Locate the cell with the specified text and output its [X, Y] center coordinate. 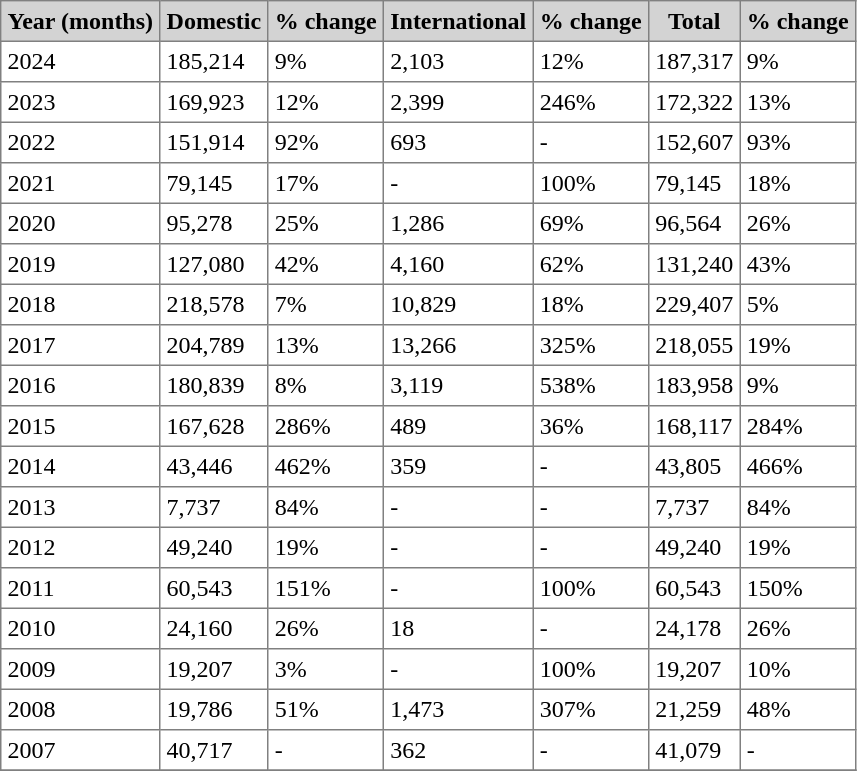
25% [326, 223]
172,322 [694, 102]
Total [694, 21]
13,266 [458, 345]
4,160 [458, 264]
International [458, 21]
2011 [80, 588]
466% [798, 466]
2021 [80, 183]
1,473 [458, 709]
168,117 [694, 426]
7% [326, 304]
3,119 [458, 385]
325% [591, 345]
92% [326, 142]
284% [798, 426]
489 [458, 426]
152,607 [694, 142]
5% [798, 304]
307% [591, 709]
2,103 [458, 61]
2016 [80, 385]
10% [798, 669]
43,446 [214, 466]
2013 [80, 507]
693 [458, 142]
95,278 [214, 223]
3% [326, 669]
41,079 [694, 750]
204,789 [214, 345]
Domestic [214, 21]
167,628 [214, 426]
2017 [80, 345]
43% [798, 264]
362 [458, 750]
359 [458, 466]
462% [326, 466]
286% [326, 426]
2008 [80, 709]
187,317 [694, 61]
150% [798, 588]
131,240 [694, 264]
246% [591, 102]
218,578 [214, 304]
538% [591, 385]
2,399 [458, 102]
183,958 [694, 385]
96,564 [694, 223]
18 [458, 628]
2007 [80, 750]
24,178 [694, 628]
62% [591, 264]
69% [591, 223]
17% [326, 183]
2024 [80, 61]
Year (months) [80, 21]
2019 [80, 264]
10,829 [458, 304]
48% [798, 709]
229,407 [694, 304]
185,214 [214, 61]
2009 [80, 669]
151,914 [214, 142]
8% [326, 385]
2018 [80, 304]
51% [326, 709]
2020 [80, 223]
1,286 [458, 223]
169,923 [214, 102]
2010 [80, 628]
218,055 [694, 345]
42% [326, 264]
93% [798, 142]
21,259 [694, 709]
36% [591, 426]
19,786 [214, 709]
2014 [80, 466]
180,839 [214, 385]
43,805 [694, 466]
127,080 [214, 264]
24,160 [214, 628]
40,717 [214, 750]
2012 [80, 547]
151% [326, 588]
2023 [80, 102]
2022 [80, 142]
2015 [80, 426]
